Output the [x, y] coordinate of the center of the cell containing the given text.  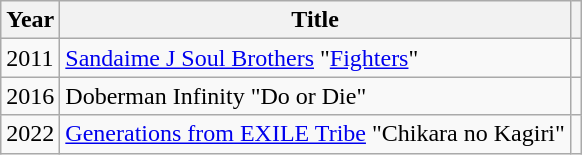
Generations from EXILE Tribe "Chikara no Kagiri" [316, 134]
Year [30, 20]
2016 [30, 96]
2011 [30, 58]
2022 [30, 134]
Title [316, 20]
Sandaime J Soul Brothers "Fighters" [316, 58]
Doberman Infinity "Do or Die" [316, 96]
